Scan for the cell matching the given text and deliver its (X, Y) coordinate at center. 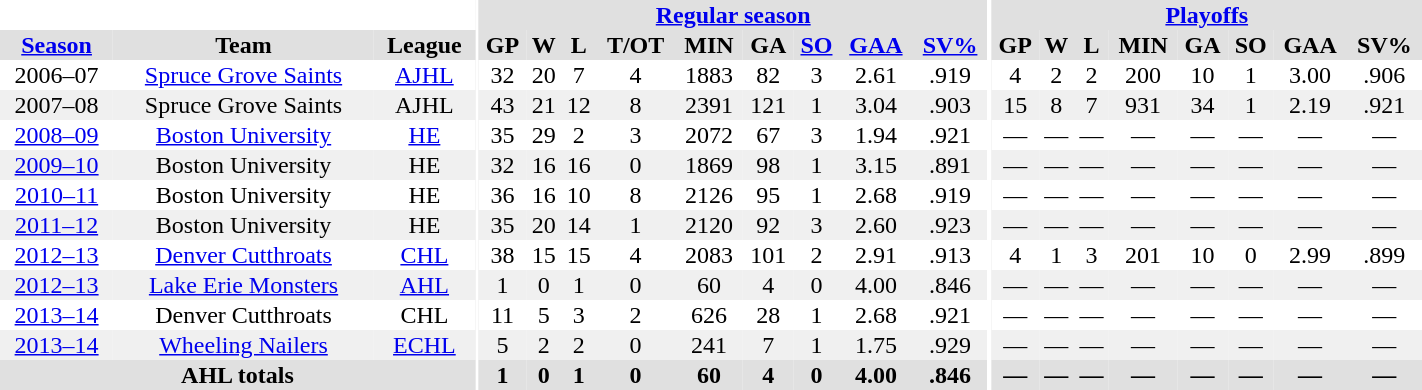
2120 (709, 225)
98 (768, 165)
95 (768, 195)
2006–07 (56, 75)
.891 (950, 165)
.903 (950, 105)
.899 (1384, 255)
2072 (709, 135)
36 (502, 195)
2126 (709, 195)
2.60 (876, 225)
Lake Erie Monsters (244, 285)
AHL totals (238, 375)
2083 (709, 255)
2.91 (876, 255)
AHL (424, 285)
.913 (950, 255)
2010–11 (56, 195)
1869 (709, 165)
ECHL (424, 345)
Wheeling Nailers (244, 345)
League (424, 45)
12 (578, 105)
2.99 (1310, 255)
T/OT (636, 45)
Season (56, 45)
Playoffs (1207, 15)
21 (544, 105)
201 (1143, 255)
3.00 (1310, 75)
3.15 (876, 165)
38 (502, 255)
67 (768, 135)
3.04 (876, 105)
34 (1202, 105)
121 (768, 105)
2008–09 (56, 135)
2007–08 (56, 105)
2.19 (1310, 105)
28 (768, 315)
626 (709, 315)
.923 (950, 225)
101 (768, 255)
82 (768, 75)
241 (709, 345)
1883 (709, 75)
1.75 (876, 345)
11 (502, 315)
.906 (1384, 75)
931 (1143, 105)
14 (578, 225)
2391 (709, 105)
29 (544, 135)
2011–12 (56, 225)
2.61 (876, 75)
43 (502, 105)
2009–10 (56, 165)
92 (768, 225)
Regular season (734, 15)
1.94 (876, 135)
200 (1143, 75)
Team (244, 45)
.929 (950, 345)
